Scan for the cell matching the given text and deliver its [x, y] coordinate at center. 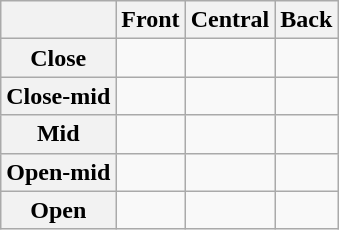
Central [230, 20]
Open-mid [58, 172]
Back [306, 20]
Front [150, 20]
Close [58, 58]
Mid [58, 134]
Close-mid [58, 96]
Open [58, 210]
